Extract the (x, y) coordinate from the center of the cell holding the provided text.  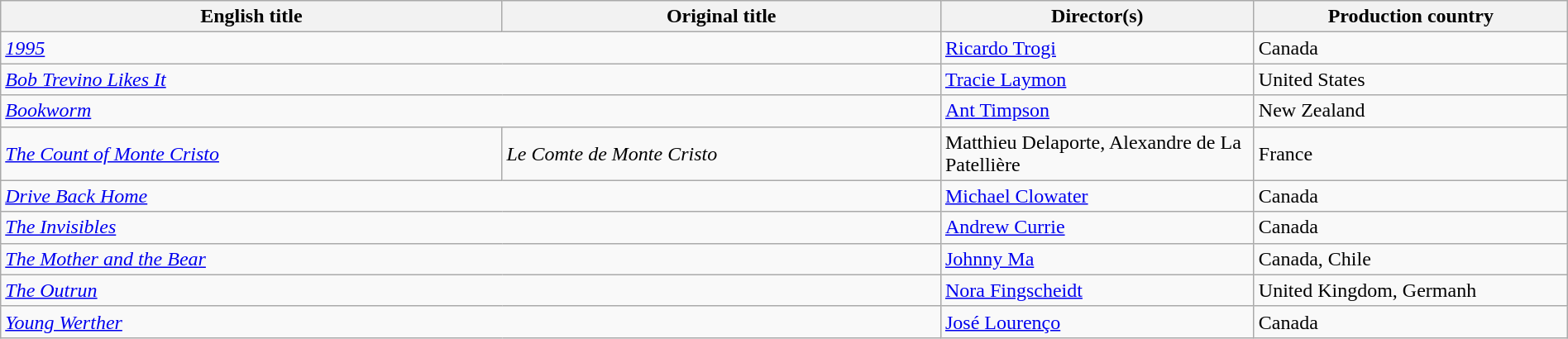
New Zealand (1411, 111)
Tracie Laymon (1097, 79)
The Mother and the Bear (471, 259)
Ant Timpson (1097, 111)
Nora Fingscheidt (1097, 290)
Production country (1411, 17)
United States (1411, 79)
Young Werther (471, 322)
Matthieu Delaporte, Alexandre de La Patellière (1097, 154)
Original title (721, 17)
Director(s) (1097, 17)
Bookworm (471, 111)
United Kingdom, Germanh (1411, 290)
Canada, Chile (1411, 259)
Andrew Currie (1097, 227)
The Outrun (471, 290)
Drive Back Home (471, 196)
Michael Clowater (1097, 196)
English title (251, 17)
The Invisibles (471, 227)
José Lourenço (1097, 322)
Bob Trevino Likes It (471, 79)
Le Comte de Monte Cristo (721, 154)
Johnny Ma (1097, 259)
France (1411, 154)
Ricardo Trogi (1097, 48)
1995 (471, 48)
The Count of Monte Cristo (251, 154)
